Output the (x, y) coordinate of the center of the cell containing the given text.  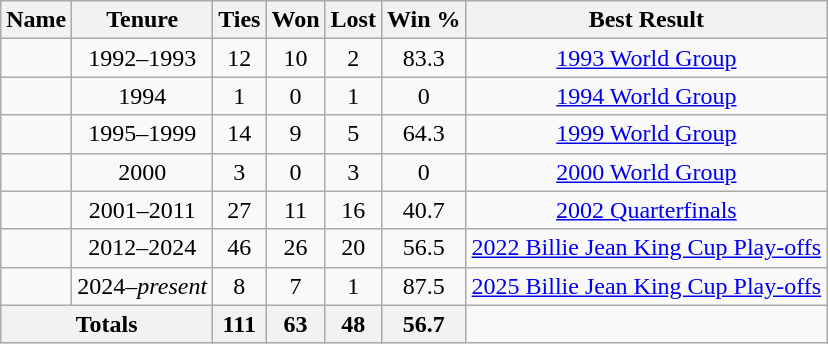
40.7 (424, 210)
Tenure (142, 20)
16 (353, 210)
26 (296, 248)
87.5 (424, 286)
1999 World Group (646, 134)
56.7 (424, 324)
27 (240, 210)
2024–present (142, 286)
5 (353, 134)
Best Result (646, 20)
1994 World Group (646, 96)
2000 World Group (646, 172)
46 (240, 248)
Lost (353, 20)
20 (353, 248)
8 (240, 286)
2002 Quarterfinals (646, 210)
83.3 (424, 58)
2025 Billie Jean King Cup Play-offs (646, 286)
2012–2024 (142, 248)
Win % (424, 20)
64.3 (424, 134)
1993 World Group (646, 58)
48 (353, 324)
12 (240, 58)
10 (296, 58)
2001–2011 (142, 210)
11 (296, 210)
2000 (142, 172)
Totals (107, 324)
1995–1999 (142, 134)
14 (240, 134)
Name (36, 20)
2 (353, 58)
111 (240, 324)
7 (296, 286)
9 (296, 134)
Won (296, 20)
Ties (240, 20)
63 (296, 324)
1994 (142, 96)
56.5 (424, 248)
1992–1993 (142, 58)
2022 Billie Jean King Cup Play-offs (646, 248)
